Provide the [X, Y] coordinate of the cell's center where the given text is located.  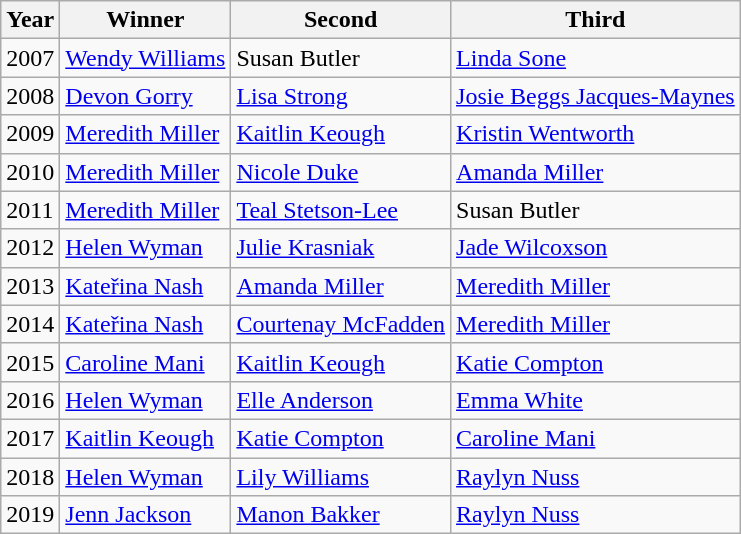
2016 [30, 400]
Nicole Duke [341, 172]
Josie Beggs Jacques-Maynes [596, 96]
2009 [30, 134]
Year [30, 20]
Elle Anderson [341, 400]
2013 [30, 286]
Winner [146, 20]
Devon Gorry [146, 96]
2008 [30, 96]
2019 [30, 515]
2015 [30, 362]
2007 [30, 58]
Manon Bakker [341, 515]
Emma White [596, 400]
2017 [30, 438]
2014 [30, 324]
2018 [30, 477]
Lily Williams [341, 477]
Lisa Strong [341, 96]
2012 [30, 248]
Wendy Williams [146, 58]
2011 [30, 210]
Linda Sone [596, 58]
Third [596, 20]
Second [341, 20]
Jenn Jackson [146, 515]
2010 [30, 172]
Teal Stetson-Lee [341, 210]
Jade Wilcoxson [596, 248]
Julie Krasniak [341, 248]
Courtenay McFadden [341, 324]
Kristin Wentworth [596, 134]
